Return the [X, Y] coordinate for the center point of the cell that contains the specified text.  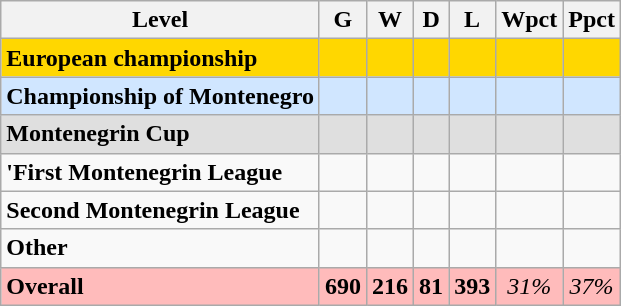
G [342, 20]
Second Montenegrin League [160, 210]
Level [160, 20]
'First Montenegrin League [160, 172]
Overall [160, 286]
37% [592, 286]
Championship of Montenegro [160, 96]
216 [390, 286]
Wpct [530, 20]
L [472, 20]
D [432, 20]
Other [160, 248]
W [390, 20]
81 [432, 286]
31% [530, 286]
Montenegrin Cup [160, 134]
690 [342, 286]
European championship [160, 58]
Ppct [592, 20]
393 [472, 286]
